For the text-containing cell, return its midpoint in [X, Y] coordinate format. 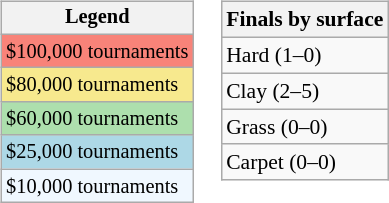
Hard (1–0) [304, 55]
Clay (2–5) [304, 91]
$80,000 tournaments [97, 85]
$10,000 tournaments [97, 186]
$60,000 tournaments [97, 119]
Legend [97, 18]
$25,000 tournaments [97, 152]
Grass (0–0) [304, 127]
$100,000 tournaments [97, 51]
Carpet (0–0) [304, 162]
Finals by surface [304, 20]
